For the text-containing cell, return its midpoint in (x, y) coordinate format. 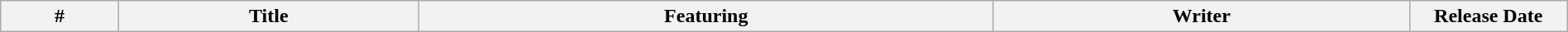
Release Date (1489, 16)
Featuring (706, 16)
Title (268, 16)
Writer (1201, 16)
# (60, 16)
